Return the [x, y] coordinate for the center point of the cell that contains the specified text.  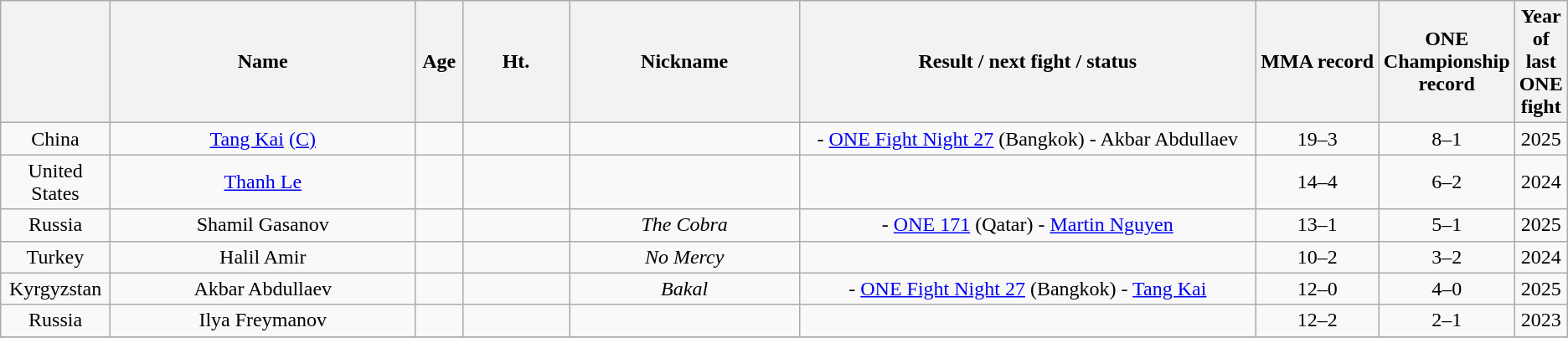
Bakal [685, 289]
- ONE Fight Night 27 (Bangkok) - Tang Kai [1027, 289]
Ilya Freymanov [263, 320]
Nickname [685, 62]
4–0 [1447, 289]
ONE Championship record [1447, 62]
United States [55, 182]
No Mercy [685, 257]
19–3 [1317, 139]
6–2 [1447, 182]
12–2 [1317, 320]
10–2 [1317, 257]
3–2 [1447, 257]
8–1 [1447, 139]
Name [263, 62]
Tang Kai (C) [263, 139]
Kyrgyzstan [55, 289]
Ht. [516, 62]
MMA record [1317, 62]
The Cobra [685, 225]
Akbar Abdullaev [263, 289]
14–4 [1317, 182]
5–1 [1447, 225]
Result / next fight / status [1027, 62]
Turkey [55, 257]
Year of last ONE fight [1541, 62]
Age [439, 62]
13–1 [1317, 225]
Thanh Le [263, 182]
Halil Amir [263, 257]
Shamil Gasanov [263, 225]
- ONE Fight Night 27 (Bangkok) - Akbar Abdullaev [1027, 139]
12–0 [1317, 289]
- ONE 171 (Qatar) - Martin Nguyen [1027, 225]
2023 [1541, 320]
China [55, 139]
2–1 [1447, 320]
